Return [X, Y] of the center of cell containing provided text 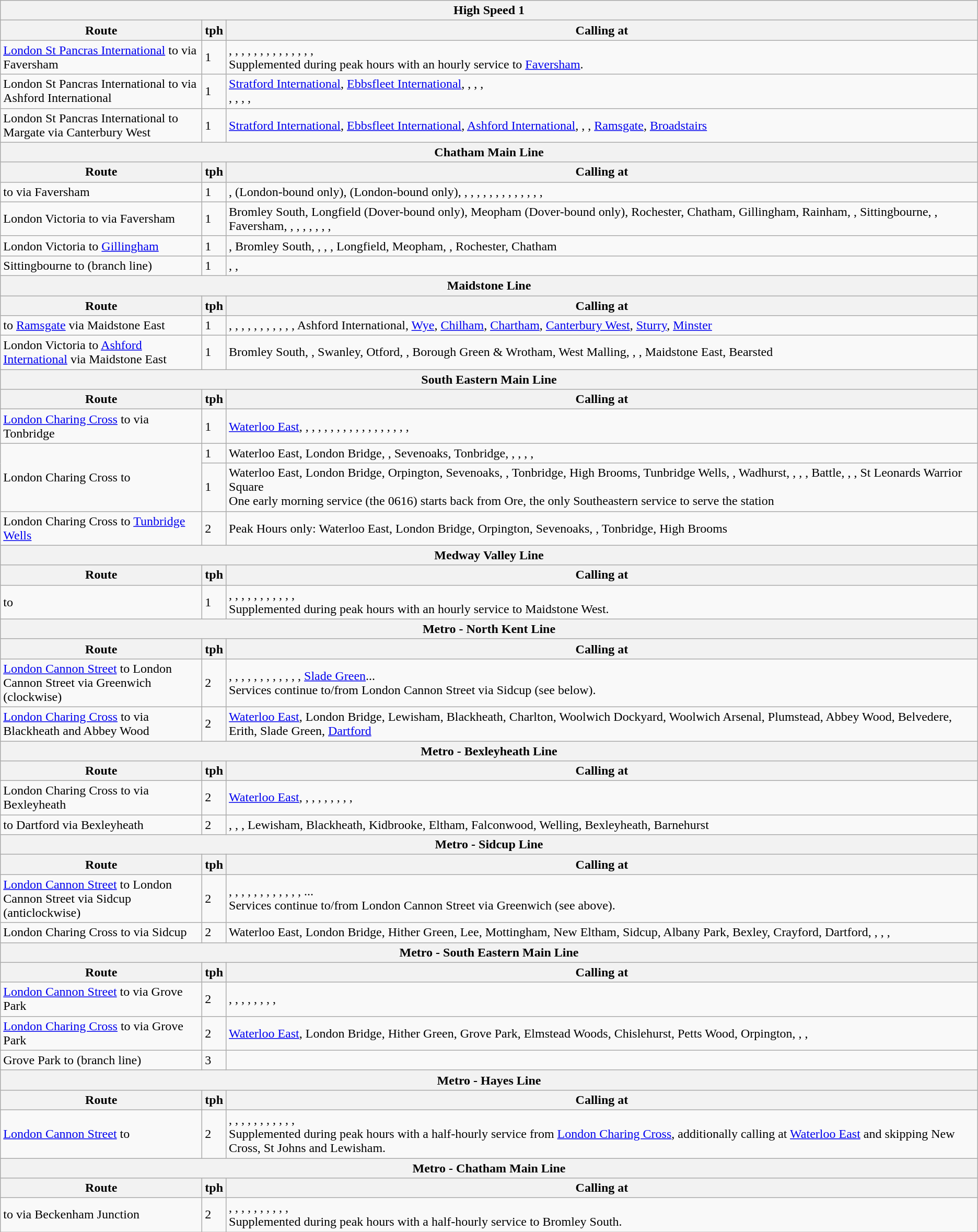
London Cannon Street to [101, 1134]
, , , , , , , , , , , Ashford International, Wye, Chilham, Chartham, Canterbury West, Sturry, Minster [602, 326]
Metro - Bexleyheath Line [489, 751]
to via Beckenham Junction [101, 1215]
, (London-bound only), (London-bound only), , , , , , , , , , , , , , [602, 192]
Metro - South Eastern Main Line [489, 952]
Maidstone Line [489, 285]
Waterloo East, , , , , , , , , [602, 798]
Waterloo East, London Bridge, Hither Green, Lee, Mottingham, New Eltham, Sidcup, Albany Park, Bexley, Crayford, Dartford, , , , [602, 932]
Metro - North Kent Line [489, 629]
London Victoria to Ashford International via Maidstone East [101, 352]
South Eastern Main Line [489, 379]
Metro - Hayes Line [489, 1080]
London Cannon Street to via Grove Park [101, 999]
3 [214, 1060]
Peak Hours only: Waterloo East, London Bridge, Orpington, Sevenoaks, , Tonbridge, High Brooms [602, 528]
Chatham Main Line [489, 152]
London Charing Cross to [101, 477]
London St Pancras International to Margate via Canterbury West [101, 125]
to Ramsgate via Maidstone East [101, 326]
London Victoria to via Faversham [101, 218]
, , , , , , , , , , , , Slade Green...Services continue to/from London Cannon Street via Sidcup (see below). [602, 683]
London Charing Cross to via Bexleyheath [101, 798]
High Speed 1 [489, 10]
London Cannon Street to London Cannon Street via Sidcup (anticlockwise) [101, 899]
Waterloo East, London Bridge, Hither Green, Grove Park, Elmstead Woods, Chislehurst, Petts Wood, Orpington, , , [602, 1033]
, , , , , , , , , , , Supplemented during peak hours with an hourly service to Maidstone West. [602, 602]
to via Faversham [101, 192]
London Charing Cross to Tunbridge Wells [101, 528]
London Charing Cross to via Blackheath and Abbey Wood [101, 723]
, , , , , , , , , , , , ...Services continue to/from London Cannon Street via Greenwich (see above). [602, 899]
Medway Valley Line [489, 555]
, , , , , , , , , , Supplemented during peak hours with a half-hourly service to Bromley South. [602, 1215]
Stratford International, Ebbsfleet International, Ashford International, , , Ramsgate, Broadstairs [602, 125]
London Charing Cross to via Tonbridge [101, 427]
Stratford International, Ebbsfleet International, , , ,, , , , [602, 91]
to [101, 602]
, , , , , , , , , , , , , , Supplemented during peak hours with an hourly service to Faversham. [602, 57]
, , [602, 266]
Waterloo East, , , , , , , , , , , , , , , , , , [602, 427]
Grove Park to (branch line) [101, 1060]
, , , , , , , , [602, 999]
, , , Lewisham, Blackheath, Kidbrooke, Eltham, Falconwood, Welling, Bexleyheath, Barnehurst [602, 825]
Waterloo East, London Bridge, , Sevenoaks, Tonbridge, , , , , [602, 453]
London Charing Cross to via Grove Park [101, 1033]
London Cannon Street to London Cannon Street via Greenwich (clockwise) [101, 683]
Bromley South, , Swanley, Otford, , Borough Green & Wrotham, West Malling, , , Maidstone East, Bearsted [602, 352]
London St Pancras International to via Faversham [101, 57]
London Victoria to Gillingham [101, 246]
Metro - Chatham Main Line [489, 1168]
to Dartford via Bexleyheath [101, 825]
Metro - Sidcup Line [489, 845]
London St Pancras International to via Ashford International [101, 91]
London Charing Cross to via Sidcup [101, 932]
Sittingbourne to (branch line) [101, 266]
, Bromley South, , , , Longfield, Meopham, , Rochester, Chatham [602, 246]
